Identify which cell holds the provided text, then report its (X, Y) central coordinate. 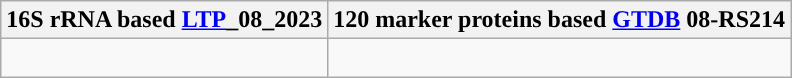
16S rRNA based LTP_08_2023 (164, 20)
120 marker proteins based GTDB 08-RS214 (560, 20)
